Locate the cell with the specified text and output its [x, y] center coordinate. 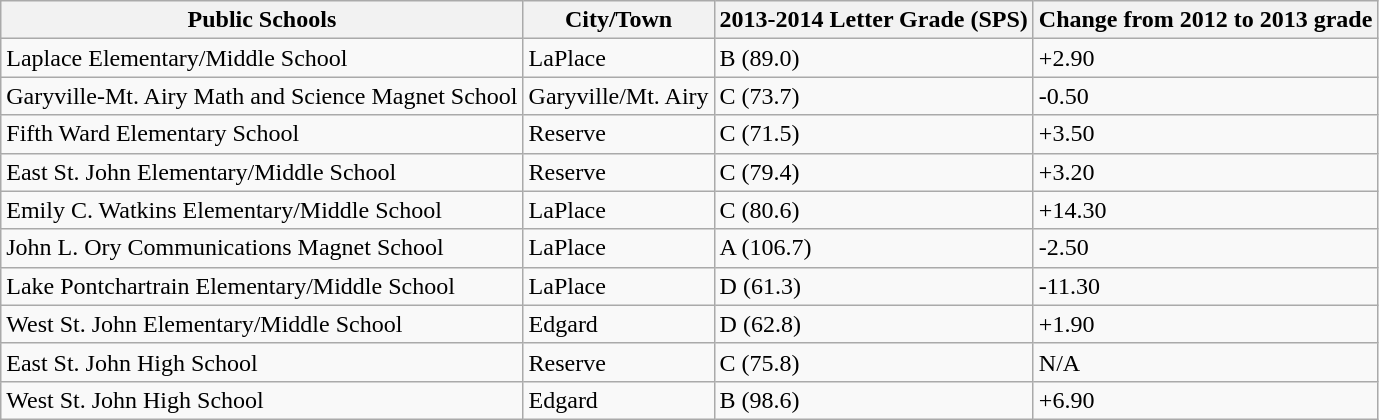
+14.30 [1206, 210]
Emily C. Watkins Elementary/Middle School [262, 210]
N/A [1206, 362]
C (80.6) [874, 210]
+3.50 [1206, 134]
John L. Ory Communications Magnet School [262, 248]
C (71.5) [874, 134]
C (79.4) [874, 172]
Change from 2012 to 2013 grade [1206, 20]
C (75.8) [874, 362]
+3.20 [1206, 172]
B (98.6) [874, 400]
D (62.8) [874, 324]
2013-2014 Letter Grade (SPS) [874, 20]
C (73.7) [874, 96]
East St. John Elementary/Middle School [262, 172]
Public Schools [262, 20]
B (89.0) [874, 58]
City/Town [618, 20]
+1.90 [1206, 324]
+6.90 [1206, 400]
Lake Pontchartrain Elementary/Middle School [262, 286]
-2.50 [1206, 248]
Laplace Elementary/Middle School [262, 58]
Garyville-Mt. Airy Math and Science Magnet School [262, 96]
West St. John Elementary/Middle School [262, 324]
D (61.3) [874, 286]
Fifth Ward Elementary School [262, 134]
West St. John High School [262, 400]
-0.50 [1206, 96]
A (106.7) [874, 248]
-11.30 [1206, 286]
Garyville/Mt. Airy [618, 96]
+2.90 [1206, 58]
East St. John High School [262, 362]
